Capture the cell that displays the provided text and extract its [X, Y] central coordinate. 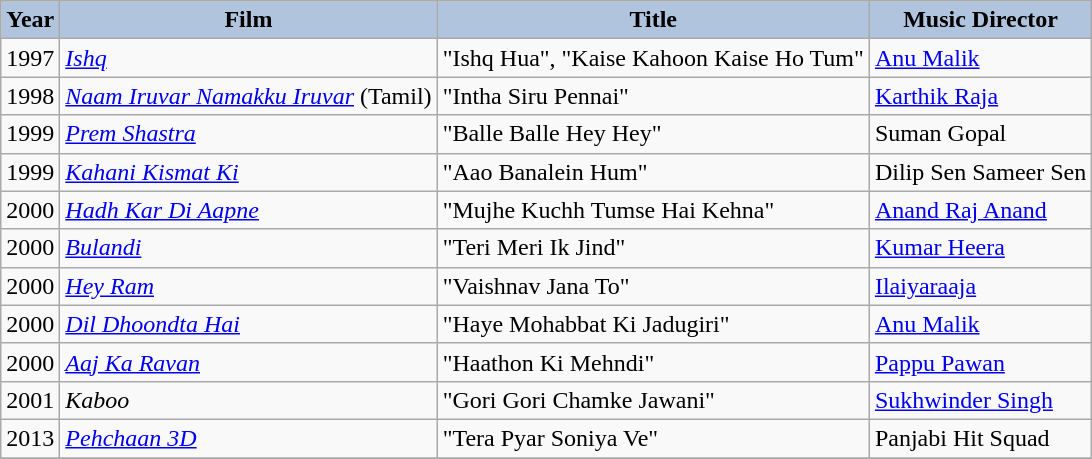
Suman Gopal [980, 134]
Ilaiyaraaja [980, 286]
Prem Shastra [248, 134]
Karthik Raja [980, 96]
Anand Raj Anand [980, 210]
2013 [30, 438]
Film [248, 20]
"Haye Mohabbat Ki Jadugiri" [653, 324]
Pehchaan 3D [248, 438]
"Tera Pyar Soniya Ve" [653, 438]
Music Director [980, 20]
2001 [30, 400]
"Intha Siru Pennai" [653, 96]
Dilip Sen Sameer Sen [980, 172]
"Mujhe Kuchh Tumse Hai Kehna" [653, 210]
Kaboo [248, 400]
Naam Iruvar Namakku Iruvar (Tamil) [248, 96]
"Balle Balle Hey Hey" [653, 134]
Hey Ram [248, 286]
"Gori Gori Chamke Jawani" [653, 400]
1997 [30, 58]
Kahani Kismat Ki [248, 172]
Kumar Heera [980, 248]
Dil Dhoondta Hai [248, 324]
"Ishq Hua", "Kaise Kahoon Kaise Ho Tum" [653, 58]
Aaj Ka Ravan [248, 362]
Title [653, 20]
"Teri Meri Ik Jind" [653, 248]
Hadh Kar Di Aapne [248, 210]
1998 [30, 96]
Year [30, 20]
"Haathon Ki Mehndi" [653, 362]
Sukhwinder Singh [980, 400]
Ishq [248, 58]
Panjabi Hit Squad [980, 438]
Pappu Pawan [980, 362]
"Vaishnav Jana To" [653, 286]
Bulandi [248, 248]
"Aao Banalein Hum" [653, 172]
